Extract the (X, Y) coordinate from the center of the cell holding the provided text.  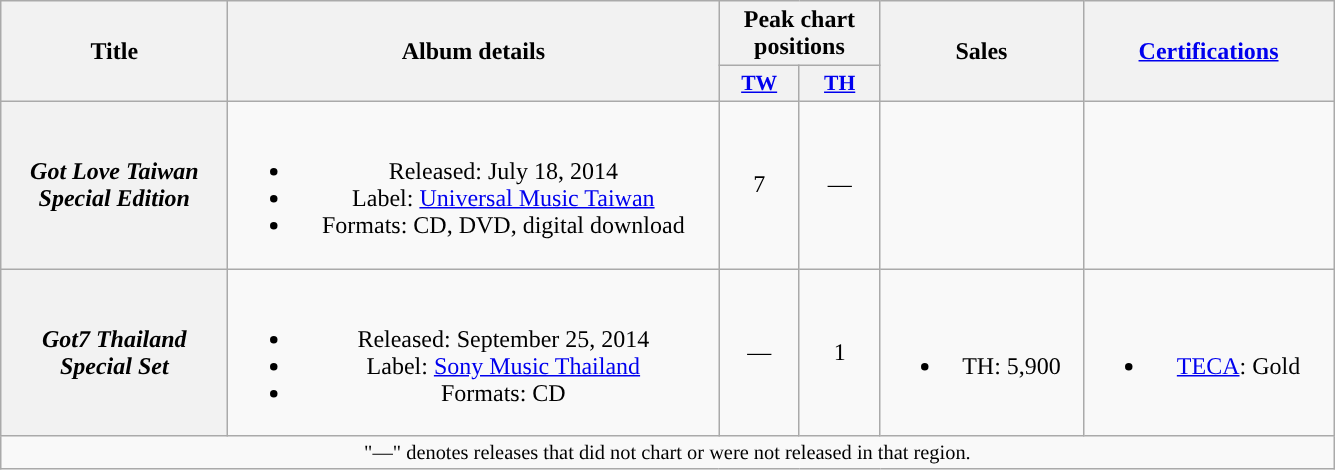
Peak chart positions (800, 34)
Got7 Thailand Special Set (114, 352)
Got Love Taiwan Special Edition (114, 184)
Album details (474, 52)
TECA: Gold (1208, 352)
1 (840, 352)
TW (760, 84)
TH: 5,900 (982, 352)
Released: July 18, 2014 Label: Universal Music TaiwanFormats: CD, DVD, digital download (474, 184)
Certifications (1208, 52)
7 (760, 184)
TH (840, 84)
Title (114, 52)
"—" denotes releases that did not chart or were not released in that region. (668, 453)
Released: September 25, 2014 Label: Sony Music ThailandFormats: CD (474, 352)
Sales (982, 52)
